Detect which cell encompasses the target text, then output its (X, Y) center coordinate. 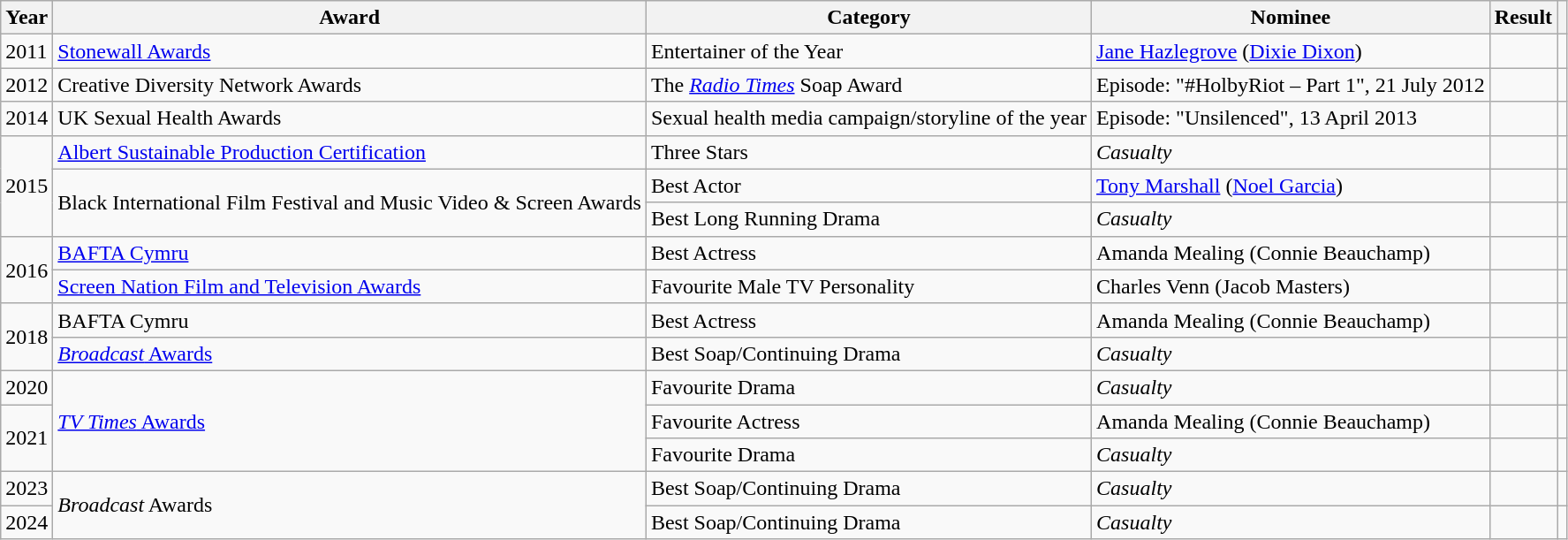
Entertainer of the Year (868, 51)
Sexual health media campaign/storyline of the year (868, 118)
Award (350, 18)
Best Long Running Drama (868, 219)
Tony Marshall (Noel Garcia) (1292, 186)
Black International Film Festival and Music Video & Screen Awards (350, 202)
TV Times Awards (350, 421)
2023 (27, 489)
Best Actor (868, 186)
2020 (27, 387)
2021 (27, 438)
2024 (27, 522)
Year (27, 18)
Result (1523, 18)
2018 (27, 337)
Creative Diversity Network Awards (350, 85)
Nominee (1292, 18)
2014 (27, 118)
Three Stars (868, 152)
Stonewall Awards (350, 51)
2011 (27, 51)
2016 (27, 270)
Screen Nation Film and Television Awards (350, 286)
Episode: "Unsilenced", 13 April 2013 (1292, 118)
Charles Venn (Jacob Masters) (1292, 286)
Albert Sustainable Production Certification (350, 152)
The Radio Times Soap Award (868, 85)
Category (868, 18)
UK Sexual Health Awards (350, 118)
2015 (27, 186)
Episode: "#HolbyRiot – Part 1", 21 July 2012 (1292, 85)
Favourite Male TV Personality (868, 286)
Favourite Actress (868, 422)
2012 (27, 85)
Jane Hazlegrove (Dixie Dixon) (1292, 51)
